Identify which cell holds the provided text, then report its [X, Y] central coordinate. 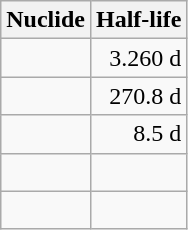
3.260 d [138, 58]
Half-life [138, 20]
8.5 d [138, 134]
270.8 d [138, 96]
Nuclide [46, 20]
